Determine the (X, Y) coordinate at the center of the cell enclosing the given text.  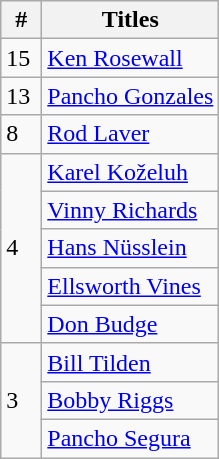
Hans Nüsslein (130, 248)
Ken Rosewall (130, 58)
Karel Koželuh (130, 172)
4 (22, 248)
Pancho Gonzales (130, 96)
Don Budge (130, 324)
3 (22, 400)
13 (22, 96)
# (22, 20)
Rod Laver (130, 134)
8 (22, 134)
Ellsworth Vines (130, 286)
Vinny Richards (130, 210)
Titles (130, 20)
15 (22, 58)
Bobby Riggs (130, 400)
Bill Tilden (130, 362)
Pancho Segura (130, 438)
